Pinpoint the cell where the given text exists, returning its (x, y) midpoint coordinate. 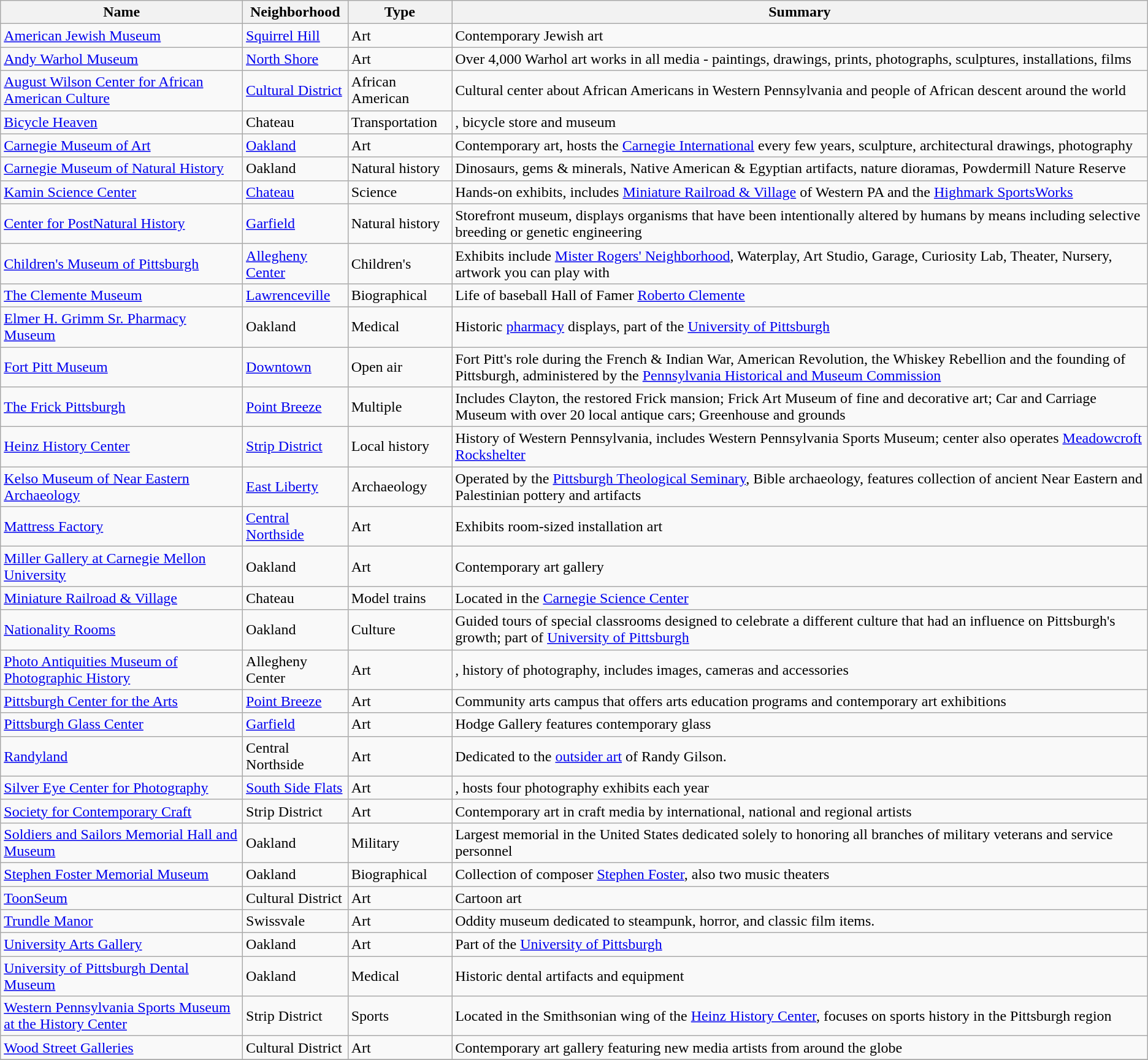
Contemporary art in craft media by international, national and regional artists (800, 811)
Hodge Gallery features contemporary glass (800, 724)
Center for PostNatural History (121, 223)
Downtown (296, 367)
Children's Museum of Pittsburgh (121, 264)
Bicycle Heaven (121, 122)
, hosts four photography exhibits each year (800, 788)
Andy Warhol Museum (121, 59)
Carnegie Museum of Art (121, 145)
Kelso Museum of Near Eastern Archaeology (121, 487)
Swissvale (296, 921)
Located in the Carnegie Science Center (800, 598)
University Arts Gallery (121, 945)
Silver Eye Center for Photography (121, 788)
Exhibits include Mister Rogers' Neighborhood, Waterplay, Art Studio, Garage, Curiosity Lab, Theater, Nursery, artwork you can play with (800, 264)
Over 4,000 Warhol art works in all media - paintings, drawings, prints, photographs, sculptures, installations, films (800, 59)
Nationality Rooms (121, 629)
Photo Antiquities Museum of Photographic History (121, 670)
Western Pennsylvania Sports Museum at the History Center (121, 1016)
Hands-on exhibits, includes Miniature Railroad & Village of Western PA and the Highmark SportsWorks (800, 192)
Military (400, 843)
Trundle Manor (121, 921)
Pittsburgh Glass Center (121, 724)
Multiple (400, 407)
Exhibits room-sized installation art (800, 526)
African American (400, 91)
University of Pittsburgh Dental Museum (121, 977)
, bicycle store and museum (800, 122)
Operated by the Pittsburgh Theological Seminary, Bible archaeology, features collection of ancient Near Eastern and Palestinian pottery and artifacts (800, 487)
History of Western Pennsylvania, includes Western Pennsylvania Sports Museum; center also operates Meadowcroft Rockshelter (800, 447)
Fort Pitt Museum (121, 367)
Miniature Railroad & Village (121, 598)
Summary (800, 12)
ToonSeum (121, 897)
Lawrenceville (296, 295)
Stephen Foster Memorial Museum (121, 874)
Contemporary art gallery featuring new media artists from around the globe (800, 1048)
Largest memorial in the United States dedicated solely to honoring all branches of military veterans and service personnel (800, 843)
Wood Street Galleries (121, 1048)
South Side Flats (296, 788)
Open air (400, 367)
Kamin Science Center (121, 192)
Mattress Factory (121, 526)
Randyland (121, 756)
Children's (400, 264)
Name (121, 12)
Neighborhood (296, 12)
Life of baseball Hall of Famer Roberto Clemente (800, 295)
East Liberty (296, 487)
Historic dental artifacts and equipment (800, 977)
Collection of composer Stephen Foster, also two music theaters (800, 874)
Model trains (400, 598)
Historic pharmacy displays, part of the University of Pittsburgh (800, 326)
Elmer H. Grimm Sr. Pharmacy Museum (121, 326)
Storefront museum, displays organisms that have been intentionally altered by humans by means including selective breeding or genetic engineering (800, 223)
Contemporary art gallery (800, 567)
Located in the Smithsonian wing of the Heinz History Center, focuses on sports history in the Pittsburgh region (800, 1016)
Transportation (400, 122)
Part of the University of Pittsburgh (800, 945)
August Wilson Center for African American Culture (121, 91)
Cartoon art (800, 897)
The Frick Pittsburgh (121, 407)
Local history (400, 447)
Squirrel Hill (296, 36)
Archaeology (400, 487)
Sports (400, 1016)
Dinosaurs, gems & minerals, Native American & Egyptian artifacts, nature dioramas, Powdermill Nature Reserve (800, 169)
Science (400, 192)
American Jewish Museum (121, 36)
Culture (400, 629)
Type (400, 12)
Community arts campus that offers arts education programs and contemporary art exhibitions (800, 701)
The Clemente Museum (121, 295)
, history of photography, includes images, cameras and accessories (800, 670)
Contemporary Jewish art (800, 36)
Soldiers and Sailors Memorial Hall and Museum (121, 843)
Heinz History Center (121, 447)
Dedicated to the outsider art of Randy Gilson. (800, 756)
North Shore (296, 59)
Contemporary art, hosts the Carnegie International every few years, sculpture, architectural drawings, photography (800, 145)
Oddity museum dedicated to steampunk, horror, and classic film items. (800, 921)
Pittsburgh Center for the Arts (121, 701)
Miller Gallery at Carnegie Mellon University (121, 567)
Society for Contemporary Craft (121, 811)
Carnegie Museum of Natural History (121, 169)
Cultural center about African Americans in Western Pennsylvania and people of African descent around the world (800, 91)
